Provide the [x, y] coordinate of the cell's center where the given text is located.  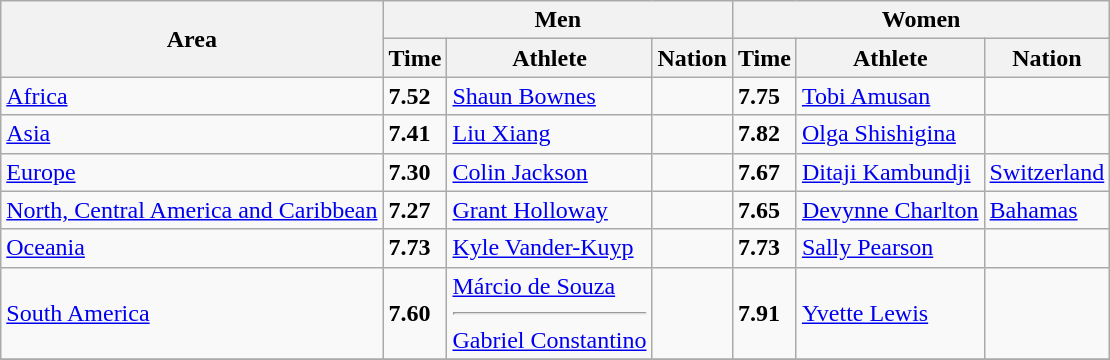
Men [558, 20]
Women [920, 20]
7.91 [764, 313]
South America [192, 313]
Devynne Charlton [890, 210]
Bahamas [1047, 210]
Sally Pearson [890, 248]
Yvette Lewis [890, 313]
Márcio de SouzaGabriel Constantino [550, 313]
7.60 [415, 313]
7.30 [415, 172]
7.67 [764, 172]
Tobi Amusan [890, 96]
Europe [192, 172]
Ditaji Kambundji [890, 172]
Shaun Bownes [550, 96]
7.27 [415, 210]
Asia [192, 134]
Africa [192, 96]
Switzerland [1047, 172]
North, Central America and Caribbean [192, 210]
Kyle Vander-Kuyp [550, 248]
Olga Shishigina [890, 134]
Grant Holloway [550, 210]
7.41 [415, 134]
Oceania [192, 248]
Area [192, 39]
7.75 [764, 96]
7.82 [764, 134]
Colin Jackson [550, 172]
7.52 [415, 96]
7.65 [764, 210]
Liu Xiang [550, 134]
